Find where the given text appears and provide that cell's center as (x, y) coordinate. 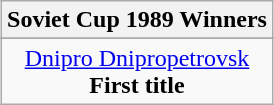
Dnipro DnipropetrovskFirst title (138, 72)
Soviet Cup 1989 Winners (138, 20)
